Extract the [x, y] coordinate from the center of the cell holding the provided text.  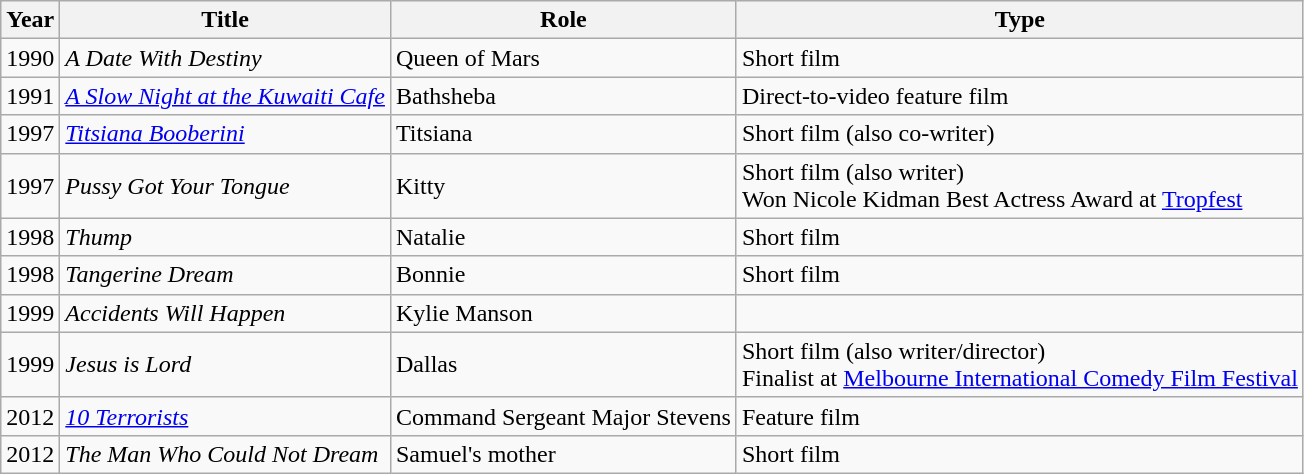
A Date With Destiny [226, 58]
Jesus is Lord [226, 364]
Short film (also writer)Won Nicole Kidman Best Actress Award at Tropfest [1020, 186]
Command Sergeant Major Stevens [563, 416]
Type [1020, 20]
Natalie [563, 237]
Samuel's mother [563, 454]
10 Terrorists [226, 416]
Kylie Manson [563, 313]
Kitty [563, 186]
Short film (also co-writer) [1020, 134]
Bonnie [563, 275]
Year [30, 20]
Titsiana [563, 134]
Direct-to-video feature film [1020, 96]
Title [226, 20]
Accidents Will Happen [226, 313]
Pussy Got Your Tongue [226, 186]
Short film (also writer/director)Finalist at Melbourne International Comedy Film Festival [1020, 364]
The Man Who Could Not Dream [226, 454]
Bathsheba [563, 96]
Role [563, 20]
1991 [30, 96]
A Slow Night at the Kuwaiti Cafe [226, 96]
Dallas [563, 364]
Thump [226, 237]
Queen of Mars [563, 58]
Tangerine Dream [226, 275]
1990 [30, 58]
Titsiana Booberini [226, 134]
Feature film [1020, 416]
